For the text-containing cell, return its midpoint in (x, y) coordinate format. 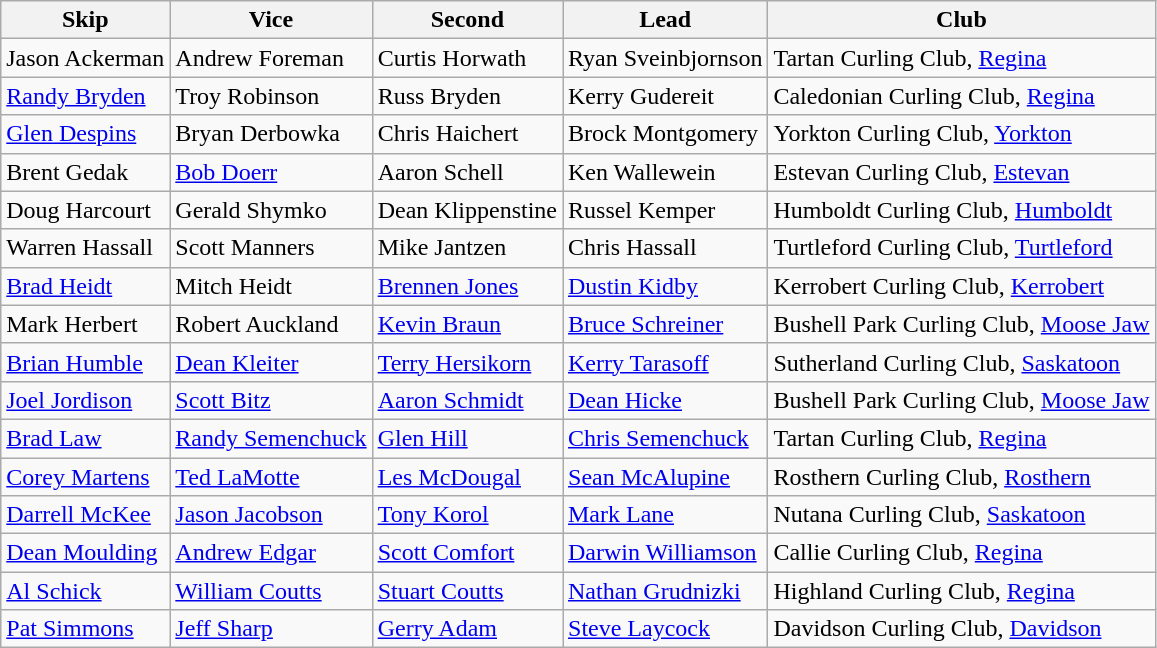
Caledonian Curling Club, Regina (962, 96)
Dean Kleiter (271, 362)
Highland Curling Club, Regina (962, 591)
Kerry Gudereit (664, 96)
Humboldt Curling Club, Humboldt (962, 210)
Stuart Coutts (467, 591)
Callie Curling Club, Regina (962, 553)
Randy Bryden (86, 96)
Sutherland Curling Club, Saskatoon (962, 362)
Brian Humble (86, 362)
Aaron Schmidt (467, 400)
Glen Despins (86, 134)
Brad Heidt (86, 286)
Sean McAlupine (664, 477)
Skip (86, 20)
Kevin Braun (467, 324)
Warren Hassall (86, 248)
Rosthern Curling Club, Rosthern (962, 477)
Mark Herbert (86, 324)
Jason Ackerman (86, 58)
Vice (271, 20)
Davidson Curling Club, Davidson (962, 629)
Chris Hassall (664, 248)
Bryan Derbowka (271, 134)
Scott Manners (271, 248)
Brennen Jones (467, 286)
Dustin Kidby (664, 286)
Les McDougal (467, 477)
Nathan Grudnizki (664, 591)
Turtleford Curling Club, Turtleford (962, 248)
Brad Law (86, 438)
Aaron Schell (467, 172)
Andrew Edgar (271, 553)
Dean Hicke (664, 400)
Kerry Tarasoff (664, 362)
Nutana Curling Club, Saskatoon (962, 515)
Jason Jacobson (271, 515)
Tony Korol (467, 515)
Gerald Shymko (271, 210)
Al Schick (86, 591)
Brent Gedak (86, 172)
Scott Bitz (271, 400)
Doug Harcourt (86, 210)
Lead (664, 20)
Curtis Horwath (467, 58)
Dean Moulding (86, 553)
Yorkton Curling Club, Yorkton (962, 134)
Randy Semenchuck (271, 438)
Bob Doerr (271, 172)
Corey Martens (86, 477)
Jeff Sharp (271, 629)
Mark Lane (664, 515)
William Coutts (271, 591)
Robert Auckland (271, 324)
Steve Laycock (664, 629)
Club (962, 20)
Darwin Williamson (664, 553)
Dean Klippenstine (467, 210)
Second (467, 20)
Andrew Foreman (271, 58)
Scott Comfort (467, 553)
Mike Jantzen (467, 248)
Russ Bryden (467, 96)
Ted LaMotte (271, 477)
Bruce Schreiner (664, 324)
Ken Wallewein (664, 172)
Gerry Adam (467, 629)
Ryan Sveinbjornson (664, 58)
Pat Simmons (86, 629)
Brock Montgomery (664, 134)
Chris Haichert (467, 134)
Chris Semenchuck (664, 438)
Glen Hill (467, 438)
Russel Kemper (664, 210)
Darrell McKee (86, 515)
Estevan Curling Club, Estevan (962, 172)
Terry Hersikorn (467, 362)
Kerrobert Curling Club, Kerrobert (962, 286)
Joel Jordison (86, 400)
Troy Robinson (271, 96)
Mitch Heidt (271, 286)
